Return (x, y) of the center of cell containing provided text 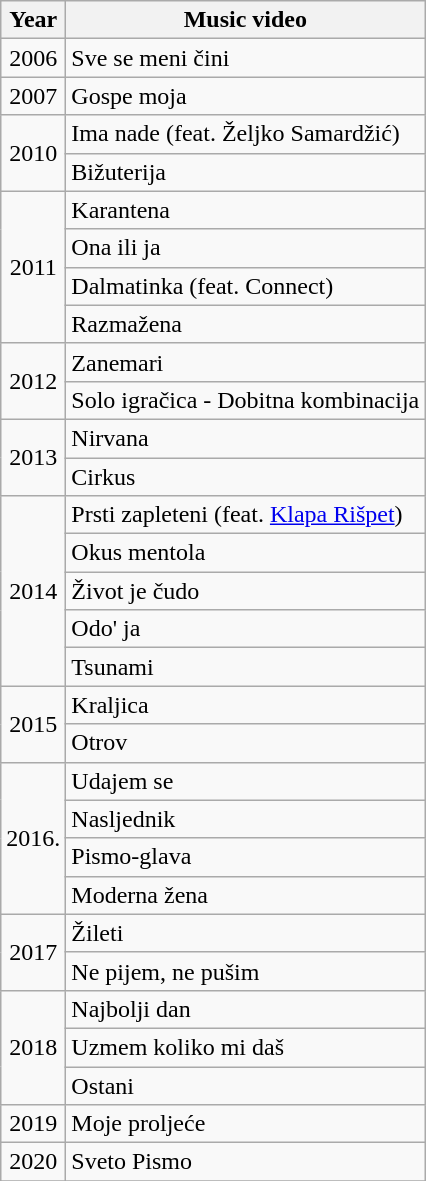
Kraljica (246, 705)
Prsti zapleteni (feat. Klapa Rišpet) (246, 515)
Najbolji dan (246, 1009)
Odo' ja (246, 629)
Nasljednik (246, 819)
Razmažena (246, 324)
Cirkus (246, 477)
2018 (34, 1047)
Žileti (246, 933)
2016. (34, 838)
Ima nade (feat. Željko Samardžić) (246, 134)
2006 (34, 58)
Solo igračica - Dobitna kombinacija (246, 400)
Pismo-glava (246, 857)
2013 (34, 457)
Ostani (246, 1085)
Gospe moja (246, 96)
Music video (246, 20)
Dalmatinka (feat. Connect) (246, 286)
Udajem se (246, 781)
Karantena (246, 210)
Ne pijem, ne pušim (246, 971)
Sveto Pismo (246, 1162)
2011 (34, 267)
2014 (34, 591)
Bižuterija (246, 172)
2020 (34, 1162)
2010 (34, 153)
Moderna žena (246, 895)
Year (34, 20)
Ona ili ja (246, 248)
Zanemari (246, 362)
Sve se meni čini (246, 58)
Uzmem koliko mi daš (246, 1047)
2019 (34, 1124)
Nirvana (246, 438)
2007 (34, 96)
2015 (34, 724)
Okus mentola (246, 553)
Tsunami (246, 667)
Moje proljeće (246, 1124)
2017 (34, 952)
Život je čudo (246, 591)
2012 (34, 381)
Otrov (246, 743)
